Return (x, y) of the center of cell containing provided text 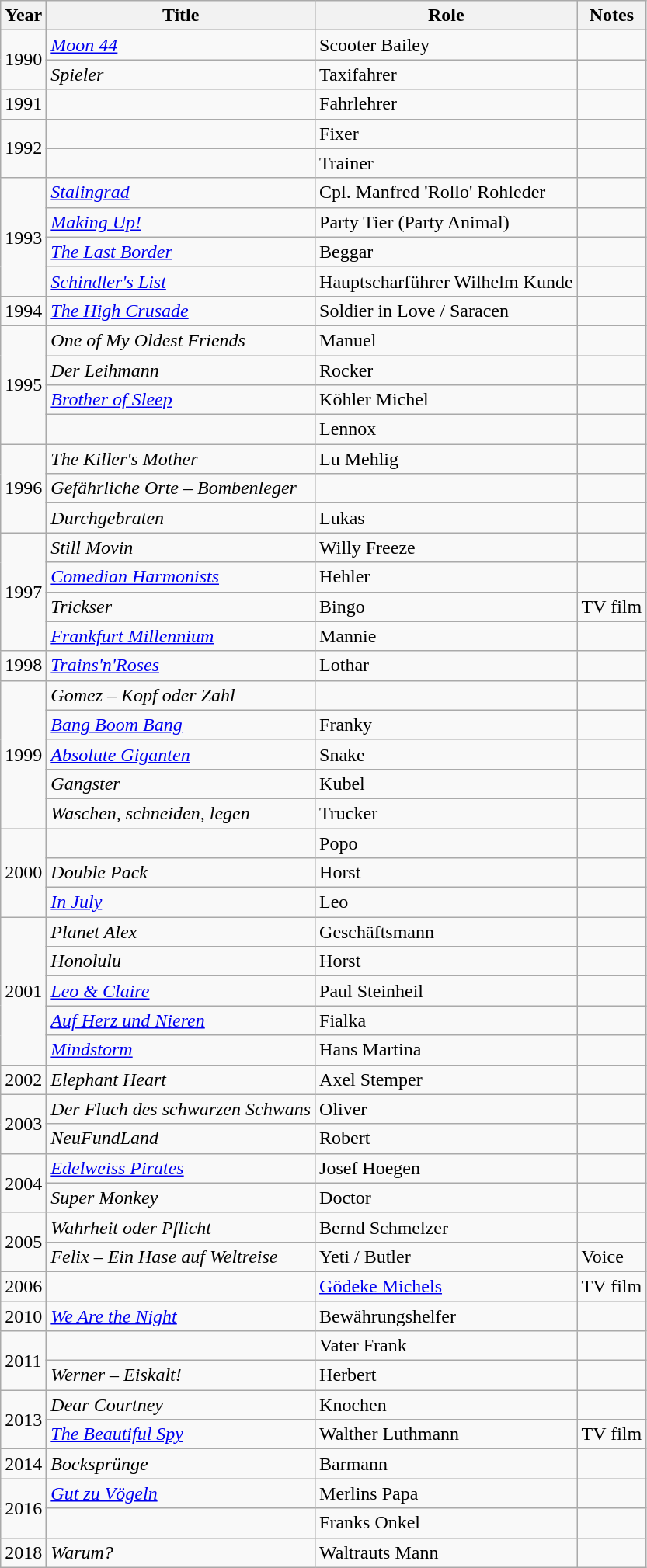
Super Monkey (181, 1198)
Popo (447, 843)
Franks Onkel (447, 1523)
2005 (23, 1242)
One of My Oldest Friends (181, 340)
Fialka (447, 1020)
Herbert (447, 1375)
Gangster (181, 784)
2011 (23, 1361)
Geschäftsmann (447, 932)
The High Crusade (181, 311)
Doctor (447, 1198)
Frankfurt Millennium (181, 636)
Mannie (447, 636)
Brother of Sleep (181, 400)
Der Fluch des schwarzen Schwans (181, 1109)
Beggar (447, 252)
1999 (23, 754)
Fixer (447, 134)
Paul Steinheil (447, 991)
Franky (447, 725)
2010 (23, 1316)
Snake (447, 754)
1997 (23, 592)
Bocksprünge (181, 1464)
Taxifahrer (447, 75)
2006 (23, 1286)
NeuFundLand (181, 1139)
Auf Herz und Nieren (181, 1020)
Soldier in Love / Saracen (447, 311)
Knochen (447, 1405)
Josef Hoegen (447, 1168)
2004 (23, 1183)
Werner – Eiskalt! (181, 1375)
Leo (447, 902)
Lothar (447, 666)
Gefährliche Orte – Bombenleger (181, 488)
Hauptscharführer Wilhelm Kunde (447, 281)
Role (447, 16)
Leo & Claire (181, 991)
Party Tier (Party Animal) (447, 222)
Trainer (447, 163)
Hehler (447, 577)
2002 (23, 1080)
1991 (23, 104)
Lennox (447, 429)
Edelweiss Pirates (181, 1168)
1995 (23, 384)
Bewährungshelfer (447, 1316)
1993 (23, 237)
2000 (23, 872)
2018 (23, 1552)
Comedian Harmonists (181, 577)
Elephant Heart (181, 1080)
The Killer's Mother (181, 459)
Double Pack (181, 873)
Durchgebraten (181, 518)
Willy Freeze (447, 548)
Oliver (447, 1109)
We Are the Night (181, 1316)
2003 (23, 1124)
Lukas (447, 518)
Kubel (447, 784)
1996 (23, 488)
1990 (23, 60)
Vater Frank (447, 1346)
Title (181, 16)
Year (23, 16)
The Last Border (181, 252)
Merlins Papa (447, 1493)
Rocker (447, 370)
Planet Alex (181, 932)
1992 (23, 148)
1998 (23, 666)
Lu Mehlig (447, 459)
Stalingrad (181, 193)
Waltrauts Mann (447, 1552)
Yeti / Butler (447, 1257)
Robert (447, 1139)
2013 (23, 1420)
Hans Martina (447, 1050)
Bingo (447, 607)
Trucker (447, 813)
Gödeke Michels (447, 1286)
Wahrheit oder Pflicht (181, 1227)
Bernd Schmelzer (447, 1227)
Warum? (181, 1552)
Fahrlehrer (447, 104)
Axel Stemper (447, 1080)
Waschen, schneiden, legen (181, 813)
Gut zu Vögeln (181, 1493)
1994 (23, 311)
Still Movin (181, 548)
Barmann (447, 1464)
Voice (612, 1257)
Spieler (181, 75)
Walther Luthmann (447, 1434)
Schindler's List (181, 281)
Honolulu (181, 961)
The Beautiful Spy (181, 1434)
In July (181, 902)
Felix – Ein Hase auf Weltreise (181, 1257)
Making Up! (181, 222)
2016 (23, 1508)
Trickser (181, 607)
Trains'n'Roses (181, 666)
Dear Courtney (181, 1405)
Notes (612, 16)
Bang Boom Bang (181, 725)
Moon 44 (181, 45)
Gomez – Kopf oder Zahl (181, 695)
Manuel (447, 340)
Cpl. Manfred 'Rollo' Rohleder (447, 193)
Der Leihmann (181, 370)
2001 (23, 991)
Scooter Bailey (447, 45)
Absolute Giganten (181, 754)
Mindstorm (181, 1050)
2014 (23, 1464)
Köhler Michel (447, 400)
